Scan for the cell matching the given text and deliver its [x, y] coordinate at center. 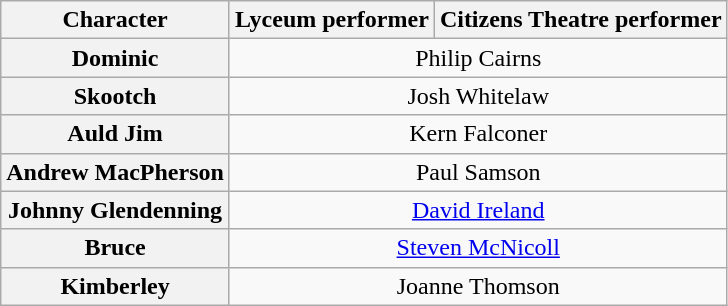
Citizens Theatre performer [580, 20]
Andrew MacPherson [116, 172]
Joanne Thomson [478, 286]
Philip Cairns [478, 58]
Skootch [116, 96]
Lyceum performer [332, 20]
David Ireland [478, 210]
Paul Samson [478, 172]
Auld Jim [116, 134]
Bruce [116, 248]
Kern Falconer [478, 134]
Johnny Glendenning [116, 210]
Character [116, 20]
Josh Whitelaw [478, 96]
Dominic [116, 58]
Kimberley [116, 286]
Steven McNicoll [478, 248]
